Search for the cell housing the specified text and yield its [X, Y] center coordinate. 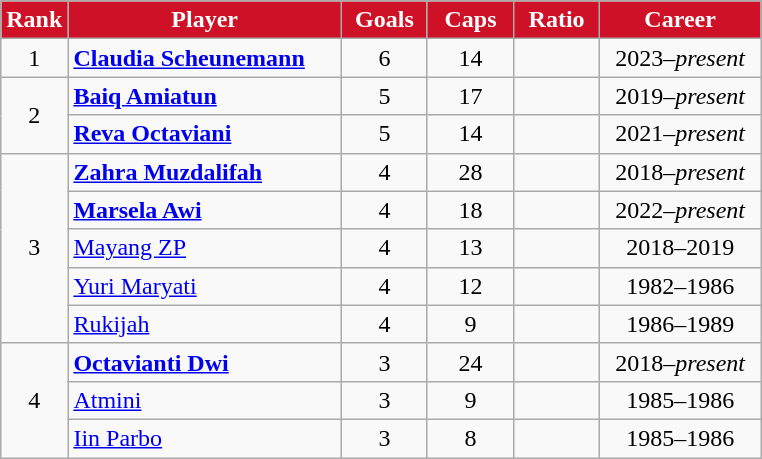
2022–present [680, 210]
Mayang ZP [205, 248]
Player [205, 20]
8 [470, 438]
Goals [384, 20]
1982–1986 [680, 286]
Baiq Amiatun [205, 96]
2 [34, 115]
Caps [470, 20]
Career [680, 20]
28 [470, 172]
Atmini [205, 400]
Ratio [557, 20]
Yuri Maryati [205, 286]
12 [470, 286]
Claudia Scheunemann [205, 58]
2021–present [680, 134]
Zahra Muzdalifah [205, 172]
Iin Parbo [205, 438]
Octavianti Dwi [205, 362]
1 [34, 58]
Reva Octaviani [205, 134]
17 [470, 96]
Marsela Awi [205, 210]
18 [470, 210]
6 [384, 58]
Rukijah [205, 324]
13 [470, 248]
2019–present [680, 96]
1986–1989 [680, 324]
Rank [34, 20]
2023–present [680, 58]
2018–2019 [680, 248]
24 [470, 362]
